Return the (x, y) coordinate for the center point of the cell that contains the specified text.  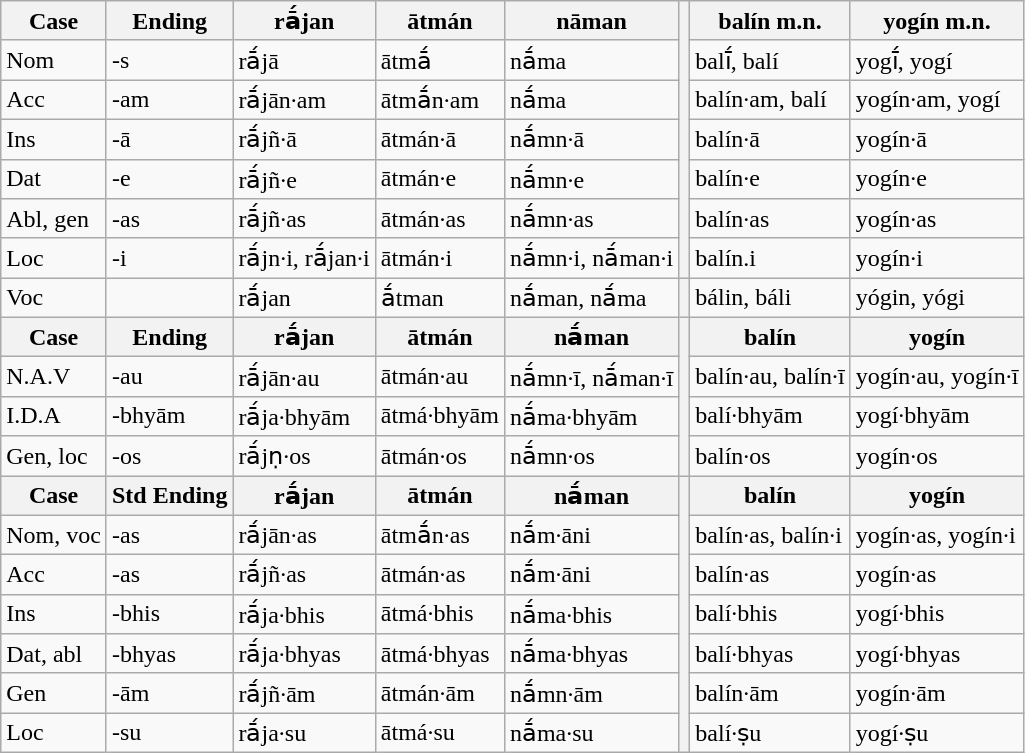
balín·ām (770, 693)
ātmán·i (440, 258)
nāman (591, 21)
rā́jñ·ām (304, 693)
yogín·ā (937, 139)
bálin, báli (770, 298)
rā́ja·bhyām (304, 416)
Dat, abl (54, 654)
ātmán·os (440, 456)
ā́tman (440, 298)
-i (169, 258)
nā́mn·e (591, 179)
nā́mn·ām (591, 693)
-am (169, 100)
-bhyas (169, 654)
balín·ā (770, 139)
yogí·bhis (937, 614)
-e (169, 179)
rā́jn·i, rā́jan·i (304, 258)
nā́mn·ī, nā́man·ī (591, 377)
Nom, voc (54, 535)
yogín·am, yogí (937, 100)
Dat (54, 179)
balī́, balí (770, 60)
-os (169, 456)
-bhis (169, 614)
Gen, loc (54, 456)
Voc (54, 298)
ātmán·au (440, 377)
yógin, yógi (937, 298)
yogī́, yogí (937, 60)
balín m.n. (770, 21)
yogín·ām (937, 693)
ātmā́n·am (440, 100)
ātmá·bhis (440, 614)
rā́ja·bhis (304, 614)
balín.i (770, 258)
balí·bhyas (770, 654)
ātmā́ (440, 60)
balín·as, balín·i (770, 535)
-au (169, 377)
nā́ma·su (591, 733)
nā́mn·as (591, 219)
ātmá·su (440, 733)
balín·au, balín·ī (770, 377)
balín·os (770, 456)
yogín m.n. (937, 21)
Nom (54, 60)
ātmá·bhyām (440, 416)
yogí·ṣu (937, 733)
balí·ṣu (770, 733)
balín·e (770, 179)
rā́jān·am (304, 100)
rā́jñ·ā (304, 139)
-s (169, 60)
ātmán·ām (440, 693)
Std Ending (169, 496)
rā́jā (304, 60)
-ām (169, 693)
nā́mn·os (591, 456)
yogín·au, yogín·ī (937, 377)
yogín·i (937, 258)
rā́ja·su (304, 733)
yogí·bhyām (937, 416)
ātmán·ā (440, 139)
N.A.V (54, 377)
yogín·e (937, 179)
nā́ma·bhis (591, 614)
-ā (169, 139)
-su (169, 733)
-bhyām (169, 416)
Abl, gen (54, 219)
yogín·as, yogín·i (937, 535)
rā́ja·bhyas (304, 654)
balí·bhis (770, 614)
nā́mn·i, nā́man·i (591, 258)
rā́jñ·e (304, 179)
balín·am, balí (770, 100)
ātmá·bhyas (440, 654)
Gen (54, 693)
nā́man, nā́ma (591, 298)
yogín·os (937, 456)
nā́mn·ā (591, 139)
nā́ma·bhyām (591, 416)
ātmán·e (440, 179)
rā́jān·as (304, 535)
nā́ma·bhyas (591, 654)
I.D.A (54, 416)
rā́jān·au (304, 377)
rā́jṇ·os (304, 456)
yogí·bhyas (937, 654)
balí·bhyām (770, 416)
ātmā́n·as (440, 535)
